From the cell containing the given text, extract its center point as (x, y) coordinate. 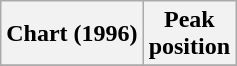
Peakposition (189, 34)
Chart (1996) (72, 34)
